For the text-containing cell, return its midpoint in [x, y] coordinate format. 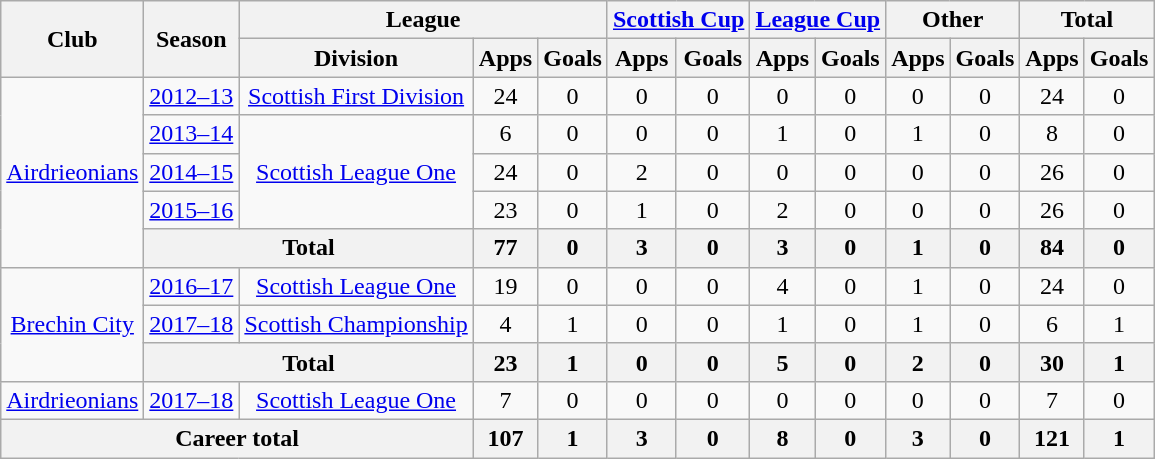
2012–13 [192, 96]
2013–14 [192, 134]
Club [72, 39]
League [424, 20]
107 [505, 438]
Brechin City [72, 324]
19 [505, 286]
Division [356, 58]
2015–16 [192, 210]
Scottish First Division [356, 96]
Scottish Championship [356, 324]
5 [782, 362]
84 [1052, 248]
2014–15 [192, 172]
77 [505, 248]
League Cup [818, 20]
Other [953, 20]
Career total [238, 438]
121 [1052, 438]
2016–17 [192, 286]
Scottish Cup [678, 20]
Season [192, 39]
30 [1052, 362]
